Scan for the cell matching the given text and deliver its [X, Y] coordinate at center. 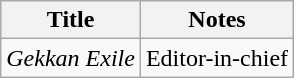
Title [71, 20]
Editor-in-chief [216, 58]
Gekkan Exile [71, 58]
Notes [216, 20]
